Provide the [X, Y] coordinate of the cell's center where the given text is located.  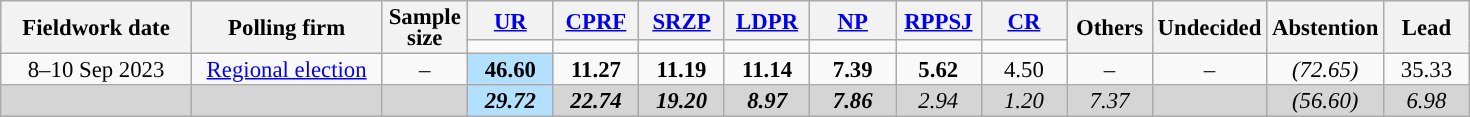
8–10 Sep 2023 [96, 70]
11.19 [682, 70]
11.14 [767, 70]
46.60 [511, 70]
1.20 [1024, 101]
7.37 [1110, 101]
11.27 [596, 70]
Lead [1427, 28]
CPRF [596, 20]
UR [511, 20]
22.74 [596, 101]
4.50 [1024, 70]
Polling firm [286, 28]
LDPR [767, 20]
Undecided [1209, 28]
Regional election [286, 70]
Fieldwork date [96, 28]
(56.60) [1326, 101]
2.94 [939, 101]
NP [853, 20]
7.39 [853, 70]
7.86 [853, 101]
SRZP [682, 20]
RPPSJ [939, 20]
8.97 [767, 101]
19.20 [682, 101]
Abstention [1326, 28]
5.62 [939, 70]
6.98 [1427, 101]
35.33 [1427, 70]
(72.65) [1326, 70]
Samplesize [425, 28]
CR [1024, 20]
29.72 [511, 101]
Others [1110, 28]
